Detect which cell encompasses the target text, then output its [X, Y] center coordinate. 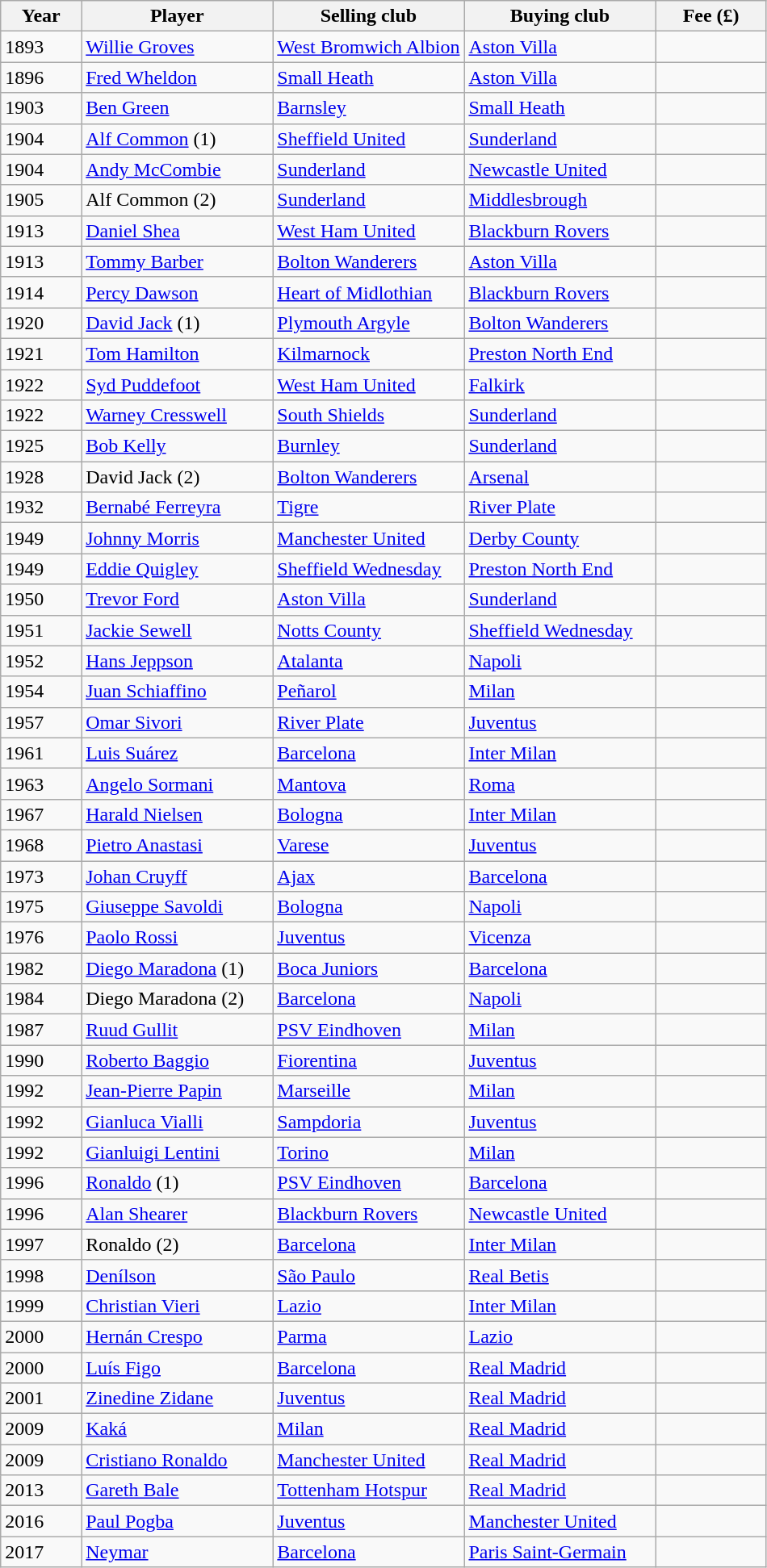
Ajax [368, 876]
Mantova [368, 784]
1999 [41, 1306]
Angelo Sormani [178, 784]
Jean-Pierre Papin [178, 1091]
Alan Shearer [178, 1214]
1952 [41, 661]
1951 [41, 630]
1932 [41, 508]
David Jack (1) [178, 323]
David Jack (2) [178, 477]
Marseille [368, 1091]
Barnsley [368, 108]
Atalanta [368, 661]
São Paulo [368, 1275]
Player [178, 16]
Tottenham Hotspur [368, 1491]
1975 [41, 907]
Cristiano Ronaldo [178, 1460]
Ronaldo (2) [178, 1244]
2013 [41, 1491]
Vicenza [560, 938]
Pietro Anastasi [178, 845]
1982 [41, 968]
Kilmarnock [368, 353]
Ronaldo (1) [178, 1183]
Trevor Ford [178, 600]
1984 [41, 999]
Johnny Morris [178, 538]
Torino [368, 1152]
Giuseppe Savoldi [178, 907]
Fee (£) [710, 16]
Sampdoria [368, 1122]
Alf Common (1) [178, 139]
Andy McCombie [178, 169]
Tommy Barber [178, 261]
1905 [41, 200]
Omar Sivori [178, 722]
1921 [41, 353]
Derby County [560, 538]
1920 [41, 323]
1954 [41, 692]
Burnley [368, 446]
1950 [41, 600]
1957 [41, 722]
Warney Cresswell [178, 416]
Zinedine Zidane [178, 1399]
Gianluigi Lentini [178, 1152]
1963 [41, 784]
Heart of Midlothian [368, 292]
Hernán Crespo [178, 1336]
Ben Green [178, 108]
Gareth Bale [178, 1491]
Jackie Sewell [178, 630]
1961 [41, 753]
Middlesbrough [560, 200]
Percy Dawson [178, 292]
Roberto Baggio [178, 1060]
Eddie Quigley [178, 569]
1987 [41, 1030]
Paul Pogba [178, 1521]
Luís Figo [178, 1368]
Year [41, 16]
Boca Juniors [368, 968]
Alf Common (2) [178, 200]
Real Betis [560, 1275]
West Bromwich Albion [368, 47]
Syd Puddefoot [178, 385]
Luis Suárez [178, 753]
1968 [41, 845]
Plymouth Argyle [368, 323]
Denílson [178, 1275]
Kaká [178, 1429]
Christian Vieri [178, 1306]
Fred Wheldon [178, 77]
2016 [41, 1521]
1976 [41, 938]
Roma [560, 784]
Falkirk [560, 385]
1997 [41, 1244]
1998 [41, 1275]
Juan Schiaffino [178, 692]
1896 [41, 77]
Varese [368, 845]
Ruud Gullit [178, 1030]
1925 [41, 446]
Harald Nielsen [178, 814]
Willie Groves [178, 47]
Paris Saint-Germain [560, 1552]
Neymar [178, 1552]
Diego Maradona (2) [178, 999]
Tom Hamilton [178, 353]
South Shields [368, 416]
Fiorentina [368, 1060]
Paolo Rossi [178, 938]
Gianluca Vialli [178, 1122]
Daniel Shea [178, 231]
Buying club [560, 16]
2017 [41, 1552]
1990 [41, 1060]
1914 [41, 292]
Bob Kelly [178, 446]
1973 [41, 876]
1893 [41, 47]
1903 [41, 108]
Johan Cruyff [178, 876]
Tigre [368, 508]
Notts County [368, 630]
Selling club [368, 16]
Sheffield United [368, 139]
1967 [41, 814]
Peñarol [368, 692]
Diego Maradona (1) [178, 968]
Hans Jeppson [178, 661]
Bernabé Ferreyra [178, 508]
Arsenal [560, 477]
1928 [41, 477]
2001 [41, 1399]
Parma [368, 1336]
